For the text-containing cell, return its midpoint in [X, Y] coordinate format. 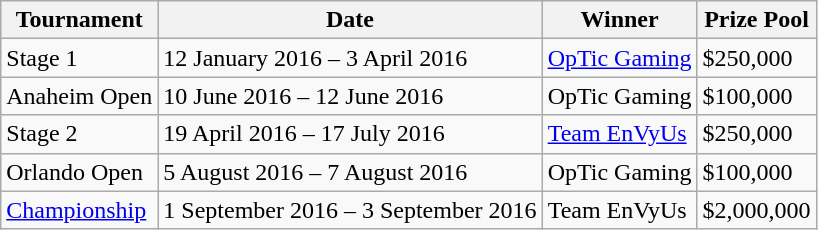
$2,000,000 [756, 210]
Prize Pool [756, 20]
Anaheim Open [80, 96]
Championship [80, 210]
1 September 2016 – 3 September 2016 [350, 210]
19 April 2016 – 17 July 2016 [350, 134]
Stage 2 [80, 134]
Tournament [80, 20]
10 June 2016 – 12 June 2016 [350, 96]
Date [350, 20]
5 August 2016 – 7 August 2016 [350, 172]
Winner [620, 20]
Orlando Open [80, 172]
Stage 1 [80, 58]
12 January 2016 – 3 April 2016 [350, 58]
